Return the [X, Y] coordinate for the center point of the cell that contains the specified text.  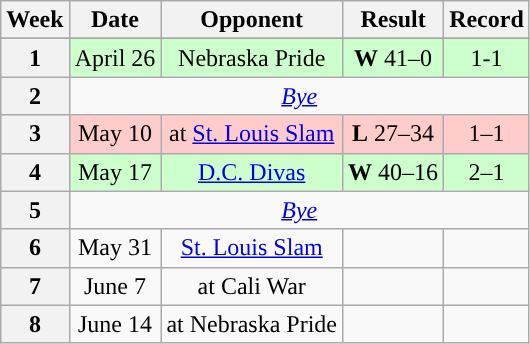
4 [35, 172]
6 [35, 248]
June 7 [115, 286]
1-1 [487, 58]
June 14 [115, 324]
at Cali War [252, 286]
Nebraska Pride [252, 58]
5 [35, 210]
at St. Louis Slam [252, 134]
Week [35, 20]
7 [35, 286]
1 [35, 58]
Opponent [252, 20]
1–1 [487, 134]
8 [35, 324]
Record [487, 20]
3 [35, 134]
W 40–16 [394, 172]
L 27–34 [394, 134]
W 41–0 [394, 58]
2 [35, 96]
Date [115, 20]
D.C. Divas [252, 172]
Result [394, 20]
May 17 [115, 172]
May 10 [115, 134]
May 31 [115, 248]
at Nebraska Pride [252, 324]
2–1 [487, 172]
April 26 [115, 58]
St. Louis Slam [252, 248]
